Identify which cell holds the provided text, then report its [x, y] central coordinate. 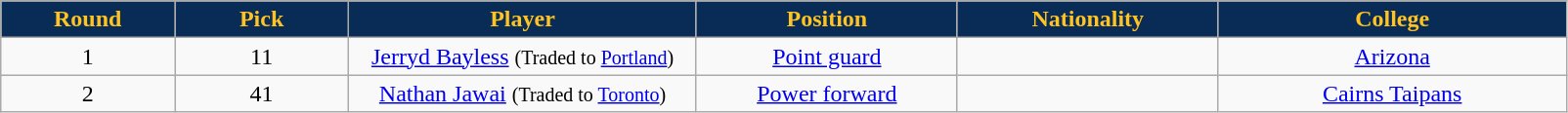
Round [88, 19]
Player [523, 19]
11 [262, 56]
1 [88, 56]
Cairns Taipans [1392, 94]
Power forward [827, 94]
Point guard [827, 56]
Position [827, 19]
Arizona [1392, 56]
2 [88, 94]
Jerryd Bayless (Traded to Portland) [523, 56]
41 [262, 94]
Nationality [1087, 19]
Pick [262, 19]
Nathan Jawai (Traded to Toronto) [523, 94]
College [1392, 19]
